Capture the cell that displays the provided text and extract its (X, Y) central coordinate. 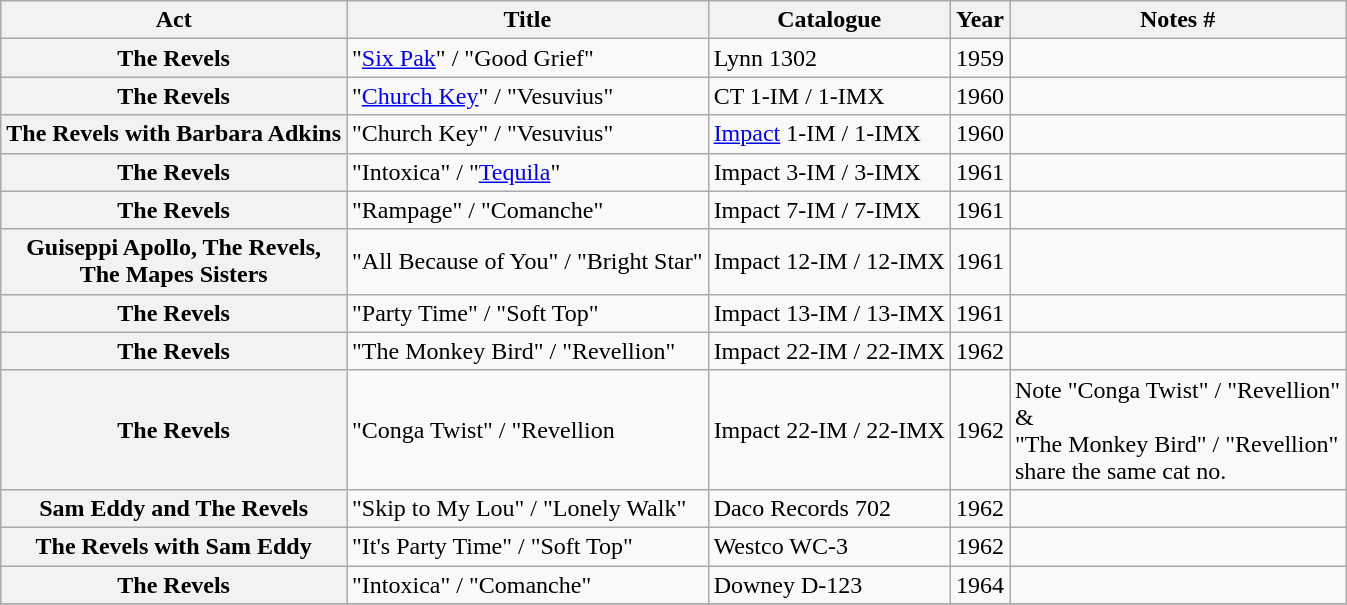
Daco Records 702 (829, 508)
"All Because of You" / "Bright Star" (528, 262)
1959 (980, 58)
"The Monkey Bird" / "Revellion" (528, 351)
"Intoxica" / "Tequila" (528, 172)
The Revels with Sam Eddy (174, 546)
Impact 13-IM / 13-IMX (829, 313)
Catalogue (829, 20)
"Skip to My Lou" / "Lonely Walk" (528, 508)
Impact 1-IM / 1-IMX (829, 134)
Lynn 1302 (829, 58)
"Six Pak" / "Good Grief" (528, 58)
Note "Conga Twist" / "Revellion"&"The Monkey Bird" / "Revellion"share the same cat no. (1178, 430)
Westco WC-3 (829, 546)
Impact 3-IM / 3-IMX (829, 172)
Title (528, 20)
"Conga Twist" / "Revellion (528, 430)
"Rampage" / "Comanche" (528, 210)
1964 (980, 585)
Impact 12-IM / 12-IMX (829, 262)
Downey D-123 (829, 585)
Sam Eddy and The Revels (174, 508)
Impact 7-IM / 7-IMX (829, 210)
Notes # (1178, 20)
The Revels with Barbara Adkins (174, 134)
"It's Party Time" / "Soft Top" (528, 546)
Guiseppi Apollo, The Revels,The Mapes Sisters (174, 262)
Year (980, 20)
"Party Time" / "Soft Top" (528, 313)
"Intoxica" / "Comanche" (528, 585)
CT 1-IM / 1-IMX (829, 96)
Act (174, 20)
